Search for the cell housing the specified text and yield its (x, y) center coordinate. 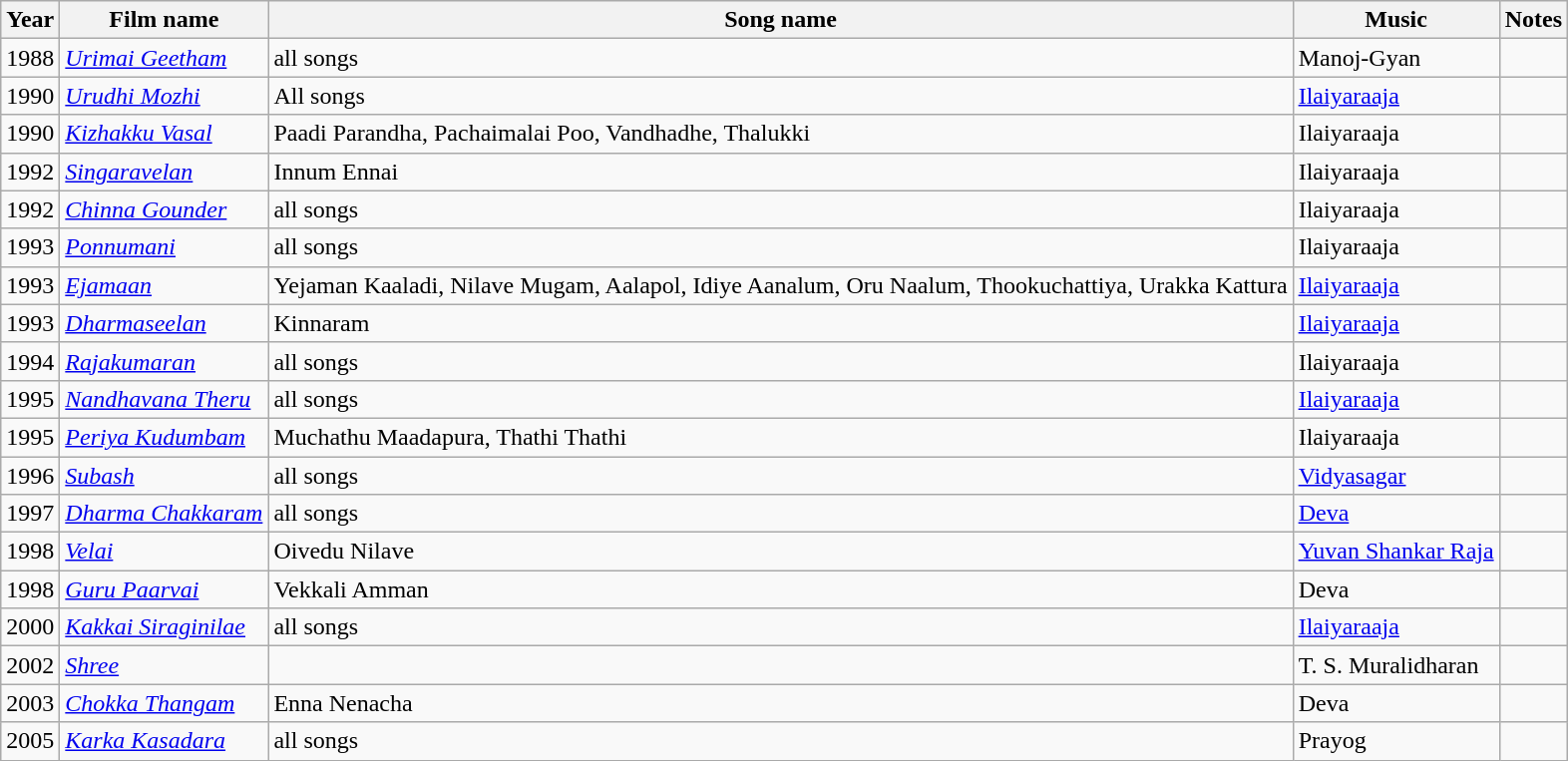
Yejaman Kaaladi, Nilave Mugam, Aalapol, Idiye Aanalum, Oru Naalum, Thookuchattiya, Urakka Kattura (780, 285)
1996 (30, 476)
Dharma Chakkaram (164, 514)
Rajakumaran (164, 361)
Notes (1533, 20)
All songs (780, 96)
Singaravelan (164, 172)
2002 (30, 665)
Ejamaan (164, 285)
Muchathu Maadapura, Thathi Thathi (780, 437)
Dharmaseelan (164, 323)
2003 (30, 703)
Oivedu Nilave (780, 552)
2005 (30, 741)
Urimai Geetham (164, 58)
Manoj-Gyan (1396, 58)
Music (1396, 20)
Year (30, 20)
1997 (30, 514)
Shree (164, 665)
Velai (164, 552)
Film name (164, 20)
1988 (30, 58)
Yuvan Shankar Raja (1396, 552)
Ponnumani (164, 247)
Chokka Thangam (164, 703)
Enna Nenacha (780, 703)
Periya Kudumbam (164, 437)
Karka Kasadara (164, 741)
T. S. Muralidharan (1396, 665)
Vekkali Amman (780, 589)
Paadi Parandha, Pachaimalai Poo, Vandhadhe, Thalukki (780, 134)
Chinna Gounder (164, 209)
Kinnaram (780, 323)
1994 (30, 361)
Kakkai Siraginilae (164, 627)
Urudhi Mozhi (164, 96)
Kizhakku Vasal (164, 134)
Innum Ennai (780, 172)
2000 (30, 627)
Song name (780, 20)
Guru Paarvai (164, 589)
Vidyasagar (1396, 476)
Prayog (1396, 741)
Nandhavana Theru (164, 399)
Subash (164, 476)
